Return [X, Y] of the center of cell containing provided text 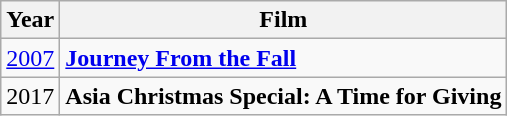
2007 [30, 58]
Asia Christmas Special: A Time for Giving [284, 96]
Film [284, 20]
Journey From the Fall [284, 58]
Year [30, 20]
2017 [30, 96]
